Search for the cell housing the specified text and yield its (X, Y) center coordinate. 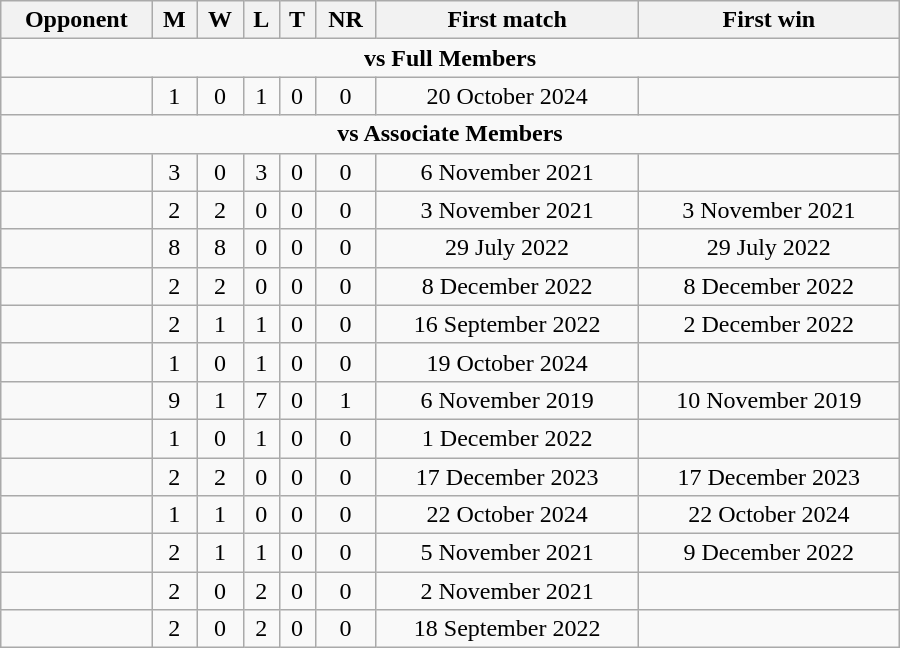
First match (508, 20)
19 October 2024 (508, 362)
6 November 2019 (508, 400)
2 December 2022 (768, 324)
NR (346, 20)
T (297, 20)
First win (768, 20)
W (220, 20)
6 November 2021 (508, 172)
vs Full Members (450, 58)
Opponent (76, 20)
20 October 2024 (508, 96)
10 November 2019 (768, 400)
7 (261, 400)
M (174, 20)
1 December 2022 (508, 438)
2 November 2021 (508, 591)
9 December 2022 (768, 553)
L (261, 20)
vs Associate Members (450, 134)
5 November 2021 (508, 553)
9 (174, 400)
16 September 2022 (508, 324)
18 September 2022 (508, 629)
